For the text-containing cell, return its midpoint in [X, Y] coordinate format. 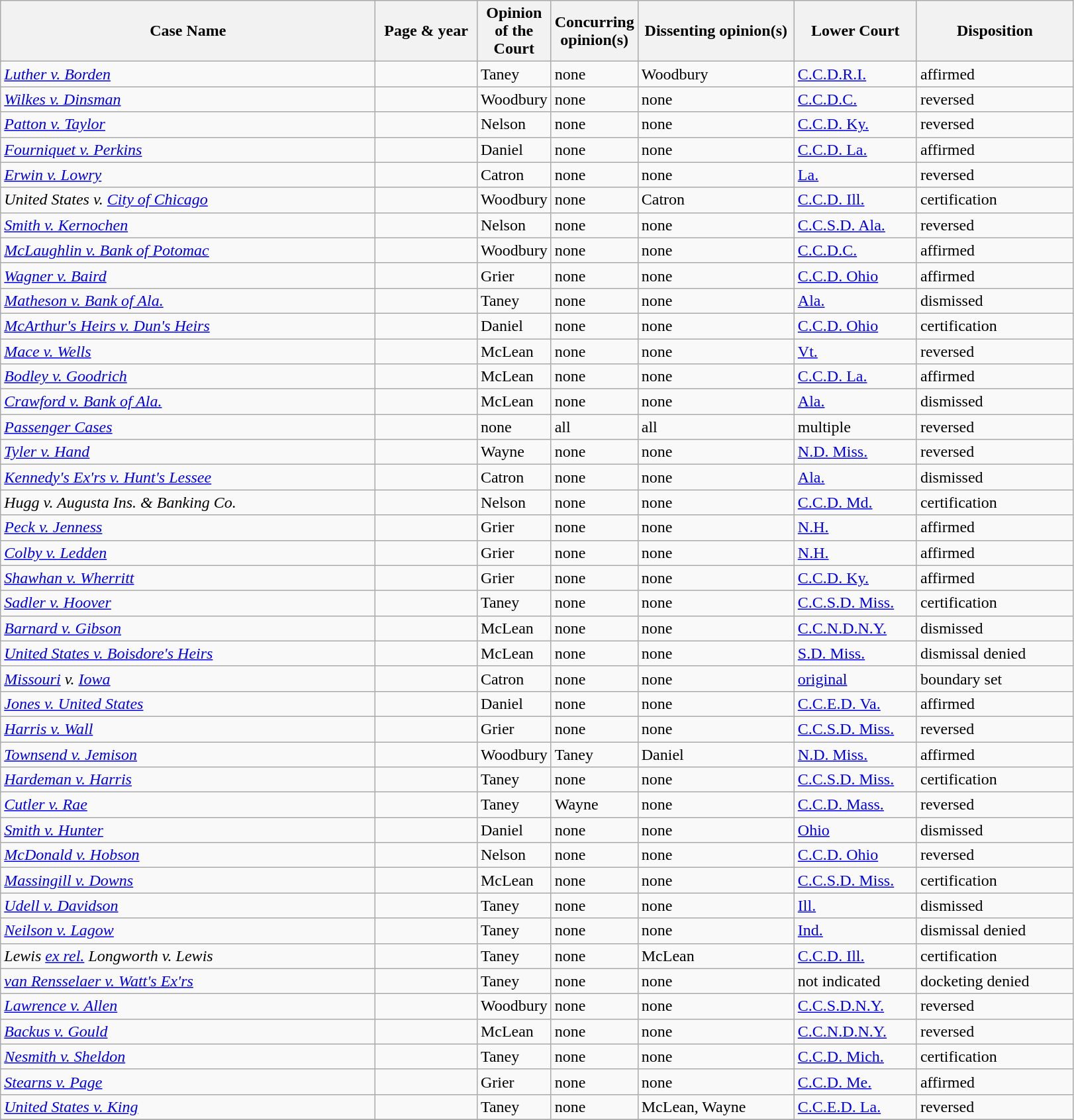
S.D. Miss. [855, 653]
C.C.S.D.N.Y. [855, 1006]
Backus v. Gould [188, 1031]
United States v. Boisdore's Heirs [188, 653]
not indicated [855, 981]
Smith v. Kernochen [188, 225]
Harris v. Wall [188, 729]
United States v. King [188, 1107]
Lewis ex rel. Longworth v. Lewis [188, 956]
multiple [855, 427]
Massingill v. Downs [188, 880]
Shawhan v. Wherritt [188, 578]
Sadler v. Hoover [188, 603]
Matheson v. Bank of Ala. [188, 301]
Lawrence v. Allen [188, 1006]
van Rensselaer v. Watt's Ex'rs [188, 981]
Mace v. Wells [188, 351]
Ind. [855, 931]
Stearns v. Page [188, 1082]
Case Name [188, 31]
Vt. [855, 351]
original [855, 678]
Peck v. Jenness [188, 528]
Erwin v. Lowry [188, 175]
La. [855, 175]
Opinion of the Court [514, 31]
C.C.S.D. Ala. [855, 225]
Kennedy's Ex'rs v. Hunt's Lessee [188, 477]
Crawford v. Bank of Ala. [188, 402]
Concurring opinion(s) [595, 31]
C.C.D.R.I. [855, 74]
C.C.D. Mass. [855, 805]
C.C.E.D. Va. [855, 704]
boundary set [995, 678]
Ill. [855, 906]
C.C.E.D. La. [855, 1107]
Missouri v. Iowa [188, 678]
Hardeman v. Harris [188, 780]
Disposition [995, 31]
Lower Court [855, 31]
Bodley v. Goodrich [188, 377]
Wilkes v. Dinsman [188, 99]
C.C.D. Md. [855, 502]
Nesmith v. Sheldon [188, 1056]
United States v. City of Chicago [188, 200]
Tyler v. Hand [188, 452]
C.C.D. Me. [855, 1082]
Townsend v. Jemison [188, 754]
Luther v. Borden [188, 74]
Udell v. Davidson [188, 906]
Colby v. Ledden [188, 553]
Page & year [426, 31]
Fourniquet v. Perkins [188, 150]
McLaughlin v. Bank of Potomac [188, 250]
Barnard v. Gibson [188, 628]
docketing denied [995, 981]
Hugg v. Augusta Ins. & Banking Co. [188, 502]
Wagner v. Baird [188, 275]
Neilson v. Lagow [188, 931]
Patton v. Taylor [188, 124]
Passenger Cases [188, 427]
C.C.D. Mich. [855, 1056]
Cutler v. Rae [188, 805]
McDonald v. Hobson [188, 855]
McArthur's Heirs v. Dun's Heirs [188, 326]
Jones v. United States [188, 704]
McLean, Wayne [716, 1107]
Ohio [855, 830]
Dissenting opinion(s) [716, 31]
Smith v. Hunter [188, 830]
